Identify which cell holds the provided text, then report its [X, Y] central coordinate. 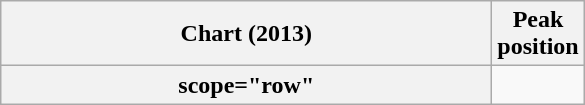
Peakposition [538, 34]
scope="row" [246, 85]
Chart (2013) [246, 34]
